Output the [X, Y] coordinate of the center of the cell containing the given text.  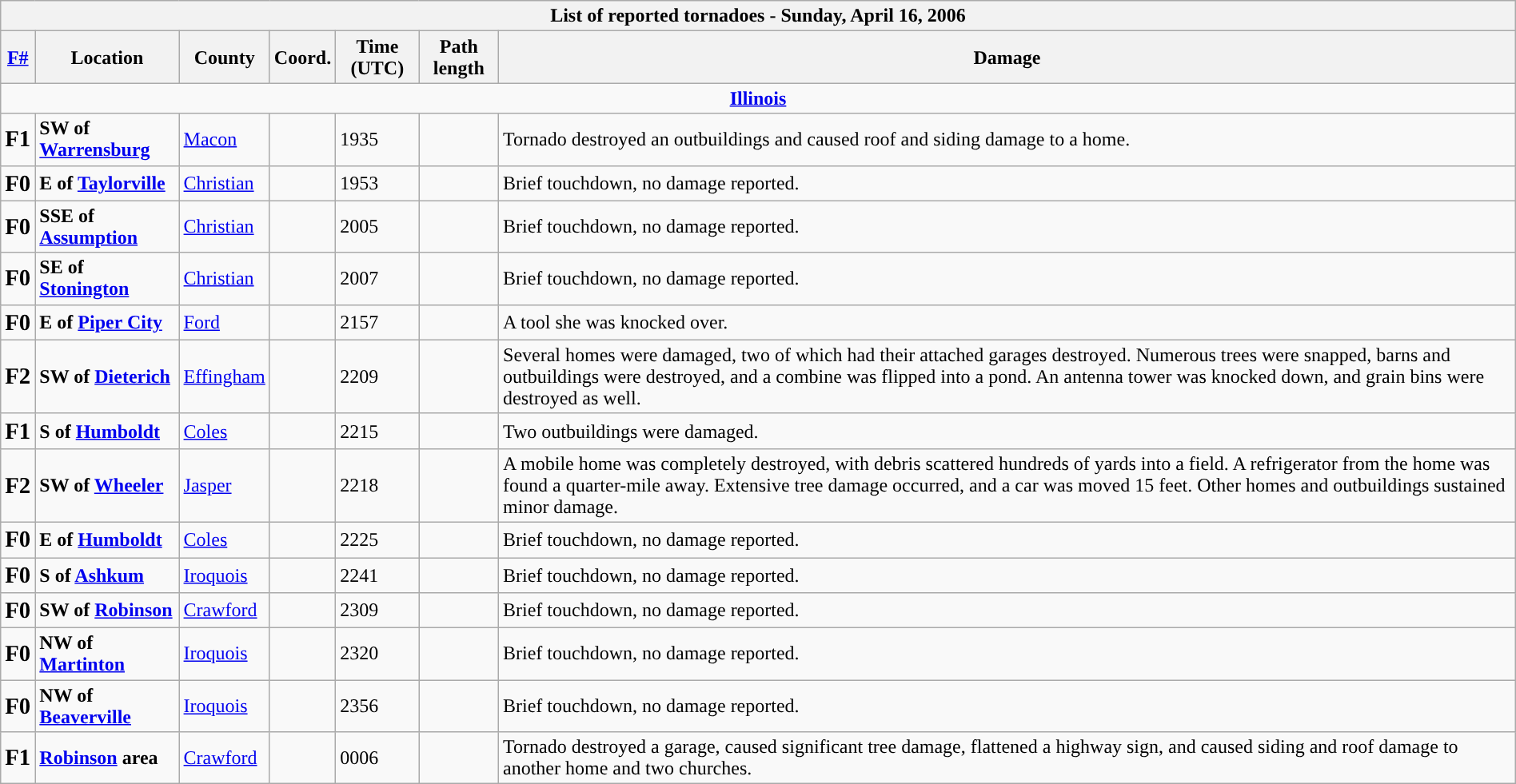
E of Humboldt [107, 539]
Illinois [758, 98]
NW of Beaverville [107, 706]
Time (UTC) [377, 58]
2241 [377, 575]
2007 [377, 278]
SW of Dieterich [107, 376]
2215 [377, 431]
2157 [377, 322]
Location [107, 58]
1935 [377, 139]
SW of Wheeler [107, 485]
1953 [377, 183]
2320 [377, 654]
E of Piper City [107, 322]
Two outbuildings were damaged. [1007, 431]
Robinson area [107, 758]
SW of Warrensburg [107, 139]
2225 [377, 539]
NW of Martinton [107, 654]
S of Humboldt [107, 431]
2356 [377, 706]
Ford [224, 322]
A tool she was knocked over. [1007, 322]
E of Taylorville [107, 183]
Macon [224, 139]
Jasper [224, 485]
F# [18, 58]
2309 [377, 611]
County [224, 58]
2218 [377, 485]
List of reported tornadoes - Sunday, April 16, 2006 [758, 16]
SSE of Assumption [107, 227]
Damage [1007, 58]
SE of Stonington [107, 278]
2005 [377, 227]
S of Ashkum [107, 575]
2209 [377, 376]
Path length [459, 58]
SW of Robinson [107, 611]
Coord. [302, 58]
Effingham [224, 376]
0006 [377, 758]
Tornado destroyed an outbuildings and caused roof and siding damage to a home. [1007, 139]
